Scan for the cell matching the given text and deliver its [X, Y] coordinate at center. 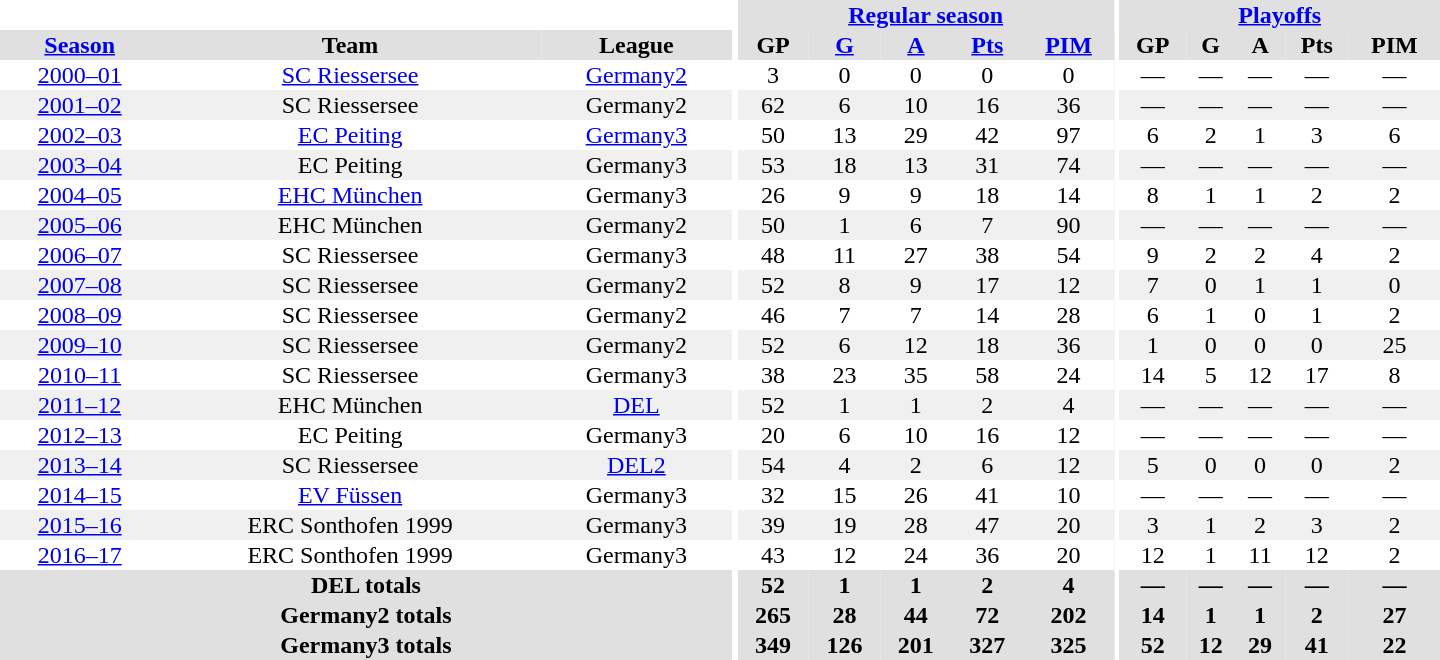
DEL2 [636, 465]
19 [844, 525]
2012–13 [80, 435]
2013–14 [80, 465]
2009–10 [80, 345]
97 [1068, 135]
32 [772, 495]
Regular season [926, 15]
Playoffs [1280, 15]
2002–03 [80, 135]
74 [1068, 165]
39 [772, 525]
47 [988, 525]
2016–17 [80, 555]
EV Füssen [350, 495]
90 [1068, 225]
DEL [636, 405]
46 [772, 315]
2004–05 [80, 195]
349 [772, 645]
35 [916, 375]
League [636, 45]
Germany2 totals [366, 615]
2011–12 [80, 405]
2015–16 [80, 525]
31 [988, 165]
Germany3 totals [366, 645]
2014–15 [80, 495]
22 [1394, 645]
2006–07 [80, 255]
62 [772, 105]
2000–01 [80, 75]
2005–06 [80, 225]
2010–11 [80, 375]
15 [844, 495]
DEL totals [366, 585]
58 [988, 375]
Team [350, 45]
72 [988, 615]
53 [772, 165]
325 [1068, 645]
44 [916, 615]
2007–08 [80, 285]
Season [80, 45]
42 [988, 135]
43 [772, 555]
327 [988, 645]
2001–02 [80, 105]
2003–04 [80, 165]
201 [916, 645]
265 [772, 615]
25 [1394, 345]
126 [844, 645]
2008–09 [80, 315]
202 [1068, 615]
48 [772, 255]
23 [844, 375]
